Determine the [x, y] coordinate at the center of the cell enclosing the given text.  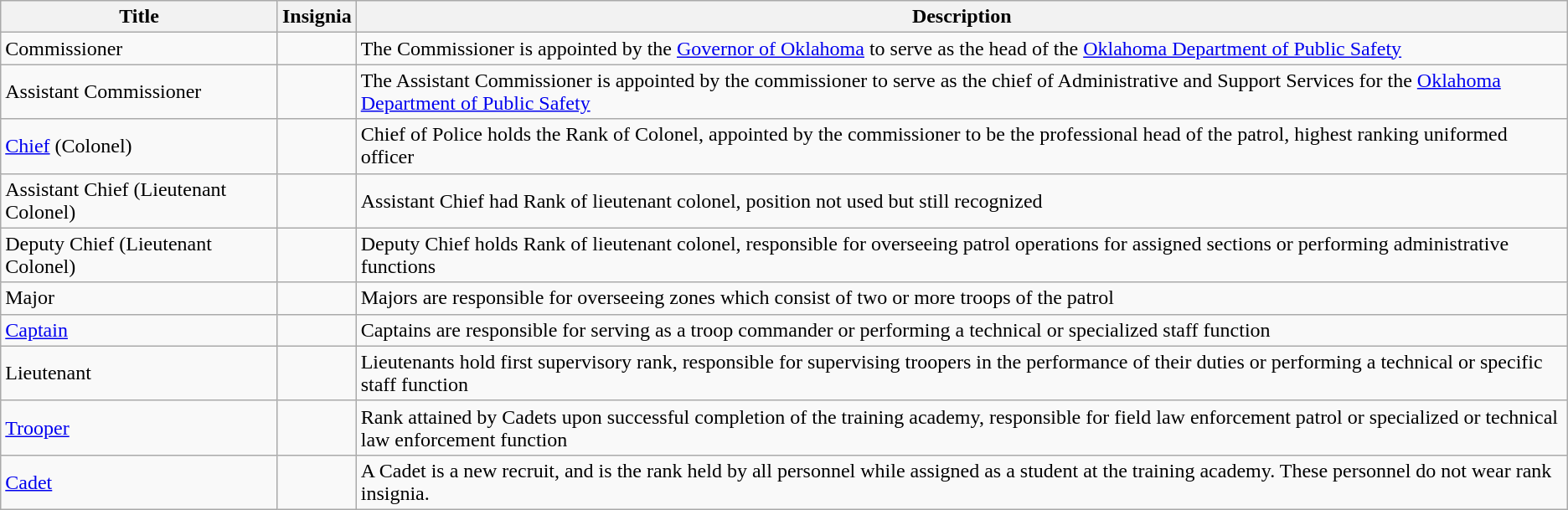
Assistant Chief had Rank of lieutenant colonel, position not used but still recognized [962, 201]
Insignia [317, 17]
Captain [139, 330]
Cadet [139, 482]
Major [139, 298]
Title [139, 17]
Lieutenant [139, 373]
Chief (Colonel) [139, 146]
Trooper [139, 427]
Captains are responsible for serving as a troop commander or performing a technical or specialized staff function [962, 330]
Deputy Chief (Lieutenant Colonel) [139, 255]
Chief of Police holds the Rank of Colonel, appointed by the commissioner to be the professional head of the patrol, highest ranking uniformed officer [962, 146]
Commissioner [139, 49]
Assistant Chief (Lieutenant Colonel) [139, 201]
The Commissioner is appointed by the Governor of Oklahoma to serve as the head of the Oklahoma Department of Public Safety [962, 49]
Assistant Commissioner [139, 92]
Description [962, 17]
Majors are responsible for overseeing zones which consist of two or more troops of the patrol [962, 298]
